From the cell containing the given text, extract its center point as [x, y] coordinate. 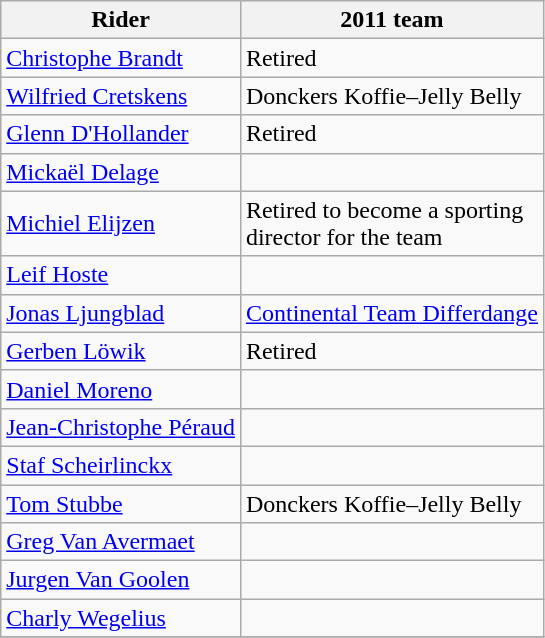
Jean-Christophe Péraud [121, 427]
2011 team [392, 20]
Tom Stubbe [121, 503]
Charly Wegelius [121, 618]
Continental Team Differdange [392, 313]
Jurgen Van Goolen [121, 580]
Gerben Löwik [121, 351]
Staf Scheirlinckx [121, 465]
Christophe Brandt [121, 58]
Daniel Moreno [121, 389]
Retired to become a sportingdirector for the team [392, 224]
Rider [121, 20]
Wilfried Cretskens [121, 96]
Glenn D'Hollander [121, 134]
Jonas Ljungblad [121, 313]
Leif Hoste [121, 275]
Michiel Elijzen [121, 224]
Mickaël Delage [121, 172]
Greg Van Avermaet [121, 542]
